For the text-containing cell, return its midpoint in (x, y) coordinate format. 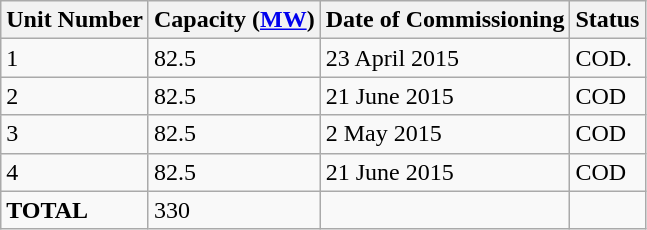
Date of Commissioning (445, 20)
2 May 2015 (445, 134)
TOTAL (75, 210)
Capacity (MW) (234, 20)
Status (608, 20)
3 (75, 134)
COD. (608, 58)
330 (234, 210)
23 April 2015 (445, 58)
1 (75, 58)
4 (75, 172)
2 (75, 96)
Unit Number (75, 20)
